Detect which cell encompasses the target text, then output its (x, y) center coordinate. 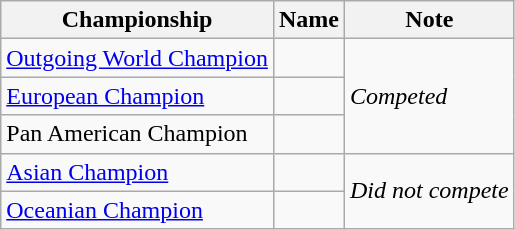
Competed (429, 96)
Outgoing World Champion (138, 58)
Did not compete (429, 191)
Asian Champion (138, 172)
Oceanian Champion (138, 210)
Note (429, 20)
Name (308, 20)
European Champion (138, 96)
Pan American Champion (138, 134)
Championship (138, 20)
